Pinpoint the cell where the given text exists, returning its [x, y] midpoint coordinate. 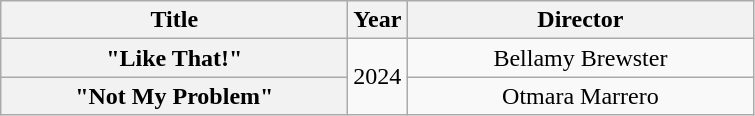
Year [378, 20]
2024 [378, 77]
"Not My Problem" [174, 96]
Director [580, 20]
Otmara Marrero [580, 96]
Title [174, 20]
Bellamy Brewster [580, 58]
"Like That!" [174, 58]
